Capture the cell that displays the provided text and extract its (x, y) central coordinate. 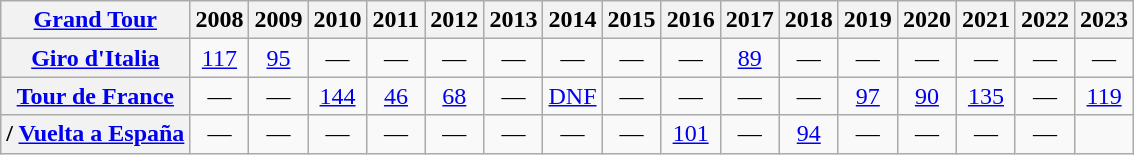
DNF (572, 96)
2010 (338, 20)
90 (926, 96)
2015 (632, 20)
97 (868, 96)
68 (454, 96)
2012 (454, 20)
94 (808, 134)
117 (220, 58)
2019 (868, 20)
119 (1104, 96)
89 (750, 58)
/ Vuelta a España (96, 134)
2009 (278, 20)
2011 (396, 20)
2017 (750, 20)
135 (986, 96)
2021 (986, 20)
95 (278, 58)
2013 (514, 20)
Grand Tour (96, 20)
2008 (220, 20)
2020 (926, 20)
Giro d'Italia (96, 58)
46 (396, 96)
2018 (808, 20)
2014 (572, 20)
144 (338, 96)
101 (690, 134)
2022 (1044, 20)
Tour de France (96, 96)
2023 (1104, 20)
2016 (690, 20)
